Locate the cell with the specified text and output its (X, Y) center coordinate. 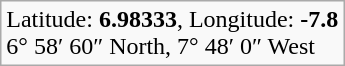
Latitude: 6.98333, Longitude: -7.86° 58′ 60″ North, 7° 48′ 0″ West (172, 34)
